Extract the [X, Y] coordinate from the center of the cell holding the provided text.  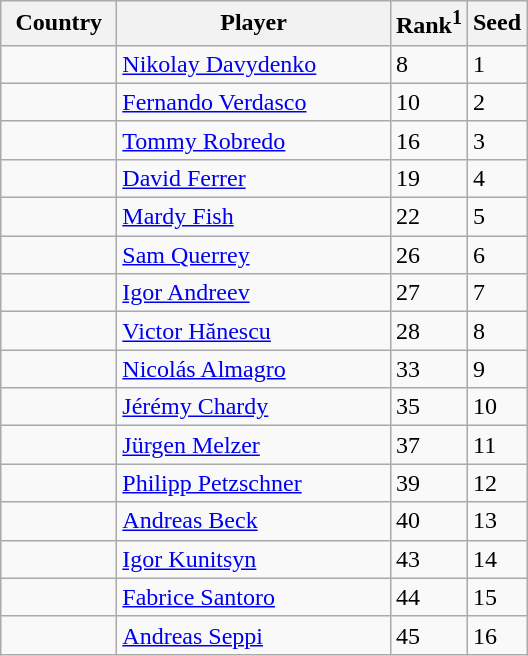
Tommy Robredo [254, 140]
Jürgen Melzer [254, 445]
Andreas Seppi [254, 635]
Player [254, 24]
44 [428, 597]
David Ferrer [254, 178]
33 [428, 369]
2 [496, 102]
Country [59, 24]
12 [496, 483]
26 [428, 255]
Seed [496, 24]
Igor Andreev [254, 293]
14 [496, 559]
Sam Querrey [254, 255]
9 [496, 369]
45 [428, 635]
6 [496, 255]
13 [496, 521]
1 [496, 64]
Rank1 [428, 24]
35 [428, 407]
28 [428, 331]
Fabrice Santoro [254, 597]
39 [428, 483]
Fernando Verdasco [254, 102]
Andreas Beck [254, 521]
11 [496, 445]
43 [428, 559]
27 [428, 293]
3 [496, 140]
Igor Kunitsyn [254, 559]
4 [496, 178]
Nikolay Davydenko [254, 64]
Victor Hănescu [254, 331]
15 [496, 597]
40 [428, 521]
Nicolás Almagro [254, 369]
19 [428, 178]
5 [496, 217]
22 [428, 217]
7 [496, 293]
Mardy Fish [254, 217]
Jérémy Chardy [254, 407]
37 [428, 445]
Philipp Petzschner [254, 483]
